Pinpoint the cell where the given text exists, returning its [X, Y] midpoint coordinate. 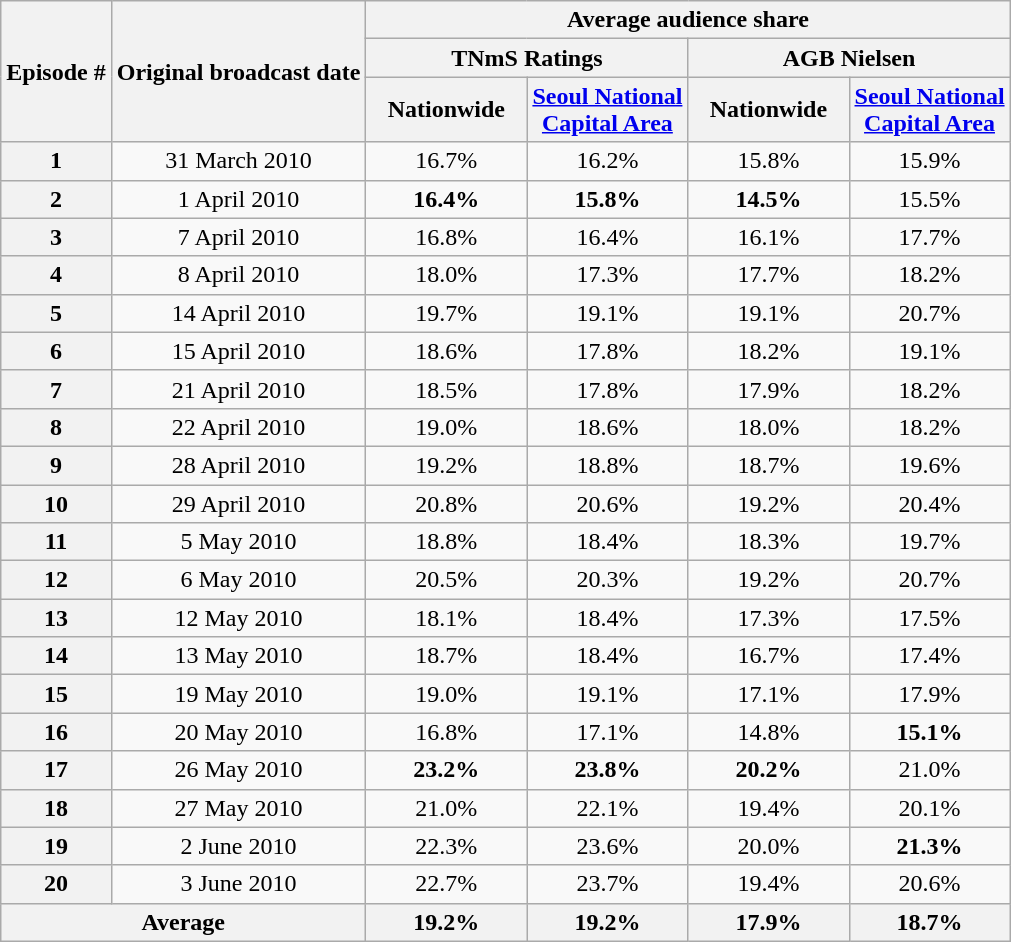
31 March 2010 [238, 161]
17.4% [930, 656]
19 [56, 846]
22.3% [446, 846]
20.8% [446, 503]
18 [56, 808]
8 [56, 427]
20.0% [768, 846]
20.5% [446, 580]
3 [56, 237]
14 April 2010 [238, 313]
14 [56, 656]
14.8% [768, 732]
18.1% [446, 618]
15.1% [930, 732]
2 June 2010 [238, 846]
26 May 2010 [238, 770]
9 [56, 465]
15 [56, 694]
15 April 2010 [238, 351]
8 April 2010 [238, 275]
14.5% [768, 199]
5 May 2010 [238, 542]
18.5% [446, 389]
7 [56, 389]
16.1% [768, 237]
21.3% [930, 846]
5 [56, 313]
20.4% [930, 503]
16.2% [608, 161]
18.3% [768, 542]
23.7% [608, 884]
20.1% [930, 808]
20.2% [768, 770]
1 April 2010 [238, 199]
1 [56, 161]
Original broadcast date [238, 72]
7 April 2010 [238, 237]
19.6% [930, 465]
13 May 2010 [238, 656]
Episode # [56, 72]
19 May 2010 [238, 694]
22.1% [608, 808]
28 April 2010 [238, 465]
AGB Nielsen [849, 58]
29 April 2010 [238, 503]
15.5% [930, 199]
20 May 2010 [238, 732]
6 [56, 351]
27 May 2010 [238, 808]
6 May 2010 [238, 580]
17.5% [930, 618]
20.3% [608, 580]
TNmS Ratings [527, 58]
4 [56, 275]
21 April 2010 [238, 389]
13 [56, 618]
15.9% [930, 161]
Average [184, 922]
22 April 2010 [238, 427]
12 May 2010 [238, 618]
16 [56, 732]
23.8% [608, 770]
2 [56, 199]
23.6% [608, 846]
Average audience share [688, 20]
12 [56, 580]
23.2% [446, 770]
22.7% [446, 884]
11 [56, 542]
20 [56, 884]
3 June 2010 [238, 884]
10 [56, 503]
17 [56, 770]
